Pinpoint the cell where the given text exists, returning its [X, Y] midpoint coordinate. 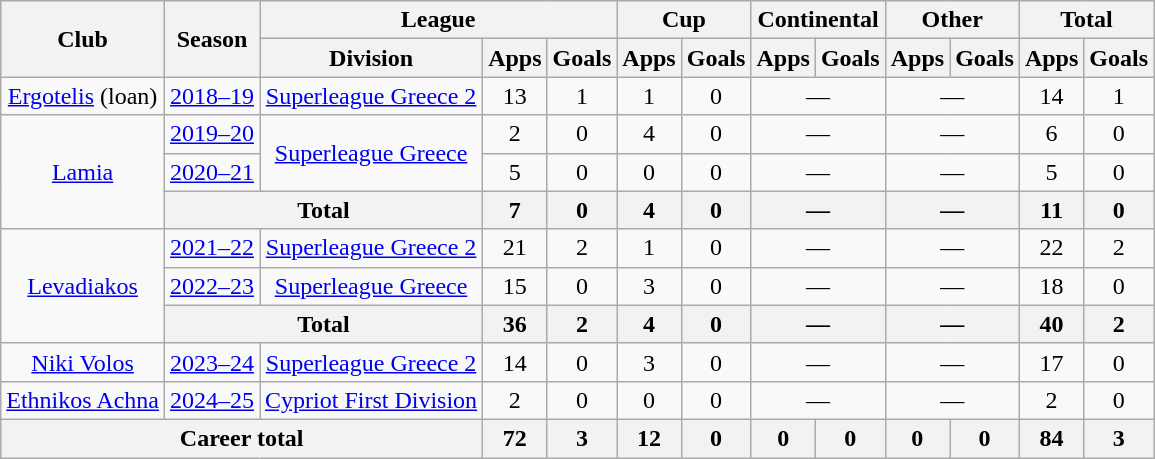
2024–25 [212, 400]
Career total [242, 438]
36 [515, 324]
13 [515, 96]
Continental [818, 20]
18 [1051, 286]
Season [212, 39]
Niki Volos [83, 362]
Ergotelis (loan) [83, 96]
22 [1051, 248]
2019–20 [212, 134]
12 [649, 438]
17 [1051, 362]
21 [515, 248]
7 [515, 210]
2018–19 [212, 96]
2023–24 [212, 362]
11 [1051, 210]
Division [372, 58]
Club [83, 39]
72 [515, 438]
Other [952, 20]
League [438, 20]
Cup [684, 20]
2020–21 [212, 172]
Ethnikos Achna [83, 400]
15 [515, 286]
2021–22 [212, 248]
Lamia [83, 172]
2022–23 [212, 286]
Cypriot First Division [372, 400]
40 [1051, 324]
Levadiakos [83, 286]
6 [1051, 134]
84 [1051, 438]
